Detect which cell encompasses the target text, then output its (X, Y) center coordinate. 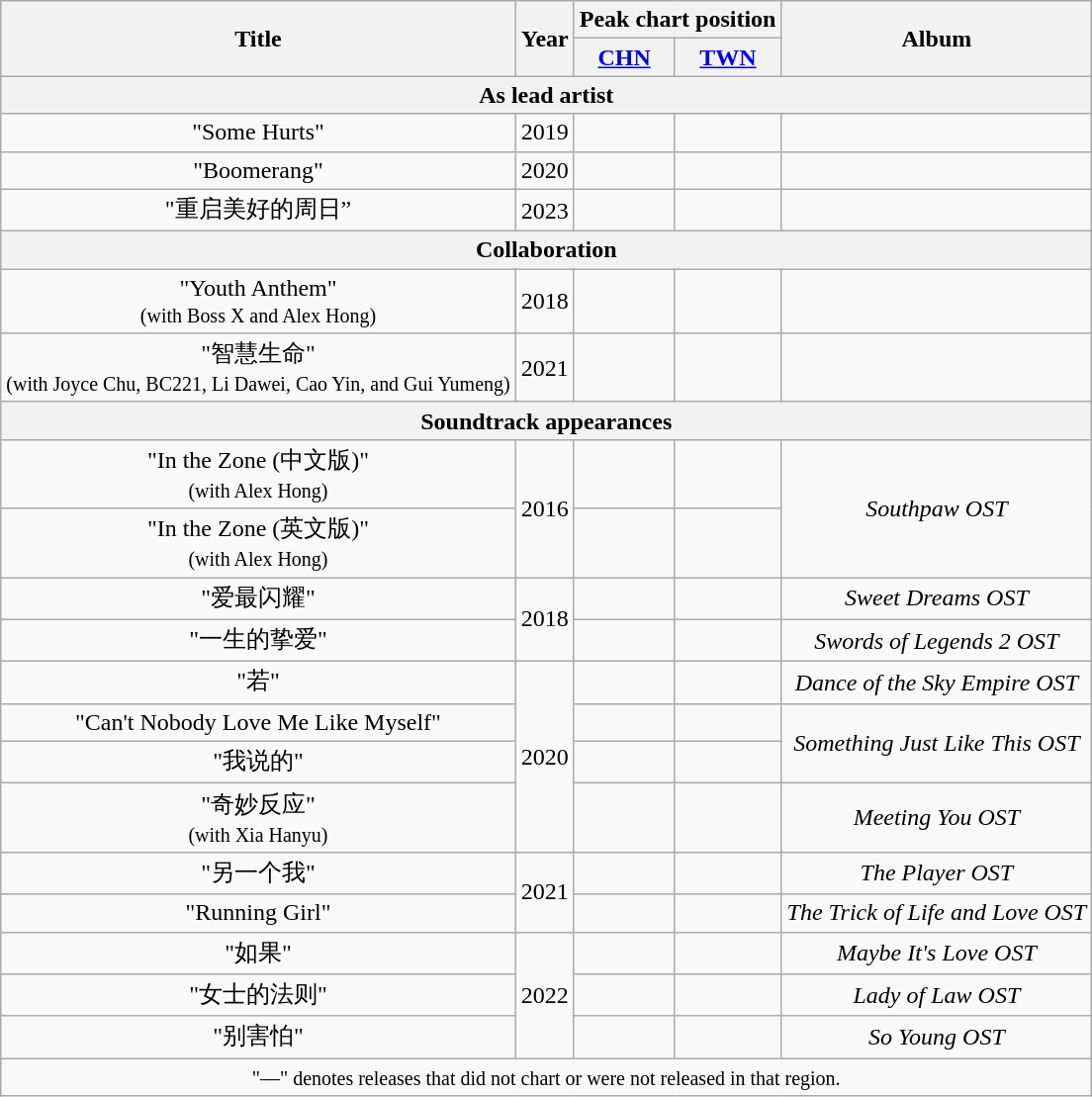
The Player OST (937, 872)
TWN (728, 57)
"爱最闪耀" (258, 599)
"若" (258, 683)
Year (544, 39)
The Trick of Life and Love OST (937, 913)
"一生的挚爱" (258, 641)
Sweet Dreams OST (937, 599)
"智慧生命"(with Joyce Chu, BC221, Li Dawei, Cao Yin, and Gui Yumeng) (258, 368)
Meeting You OST (937, 818)
Swords of Legends 2 OST (937, 641)
"重启美好的周日” (258, 210)
Something Just Like This OST (937, 744)
"如果" (258, 954)
"我说的" (258, 762)
Title (258, 39)
Collaboration (546, 250)
"In the Zone (中文版)"(with Alex Hong) (258, 474)
"Boomerang" (258, 170)
"女士的法则" (258, 995)
"In the Zone (英文版)"(with Alex Hong) (258, 543)
2022 (544, 995)
Album (937, 39)
2019 (544, 133)
"Can't Nobody Love Me Like Myself" (258, 722)
Maybe It's Love OST (937, 954)
Southpaw OST (937, 508)
Lady of Law OST (937, 995)
Peak chart position (678, 20)
"—" denotes releases that did not chart or were not released in that region. (546, 1077)
2023 (544, 210)
As lead artist (546, 95)
CHN (624, 57)
"另一个我" (258, 872)
Soundtrack appearances (546, 420)
"别害怕" (258, 1037)
Dance of the Sky Empire OST (937, 683)
"Youth Anthem"(with Boss X and Alex Hong) (258, 301)
"奇妙反应"(with Xia Hanyu) (258, 818)
2016 (544, 508)
So Young OST (937, 1037)
"Running Girl" (258, 913)
"Some Hurts" (258, 133)
